Return the [x, y] coordinate for the center point of the cell that contains the specified text.  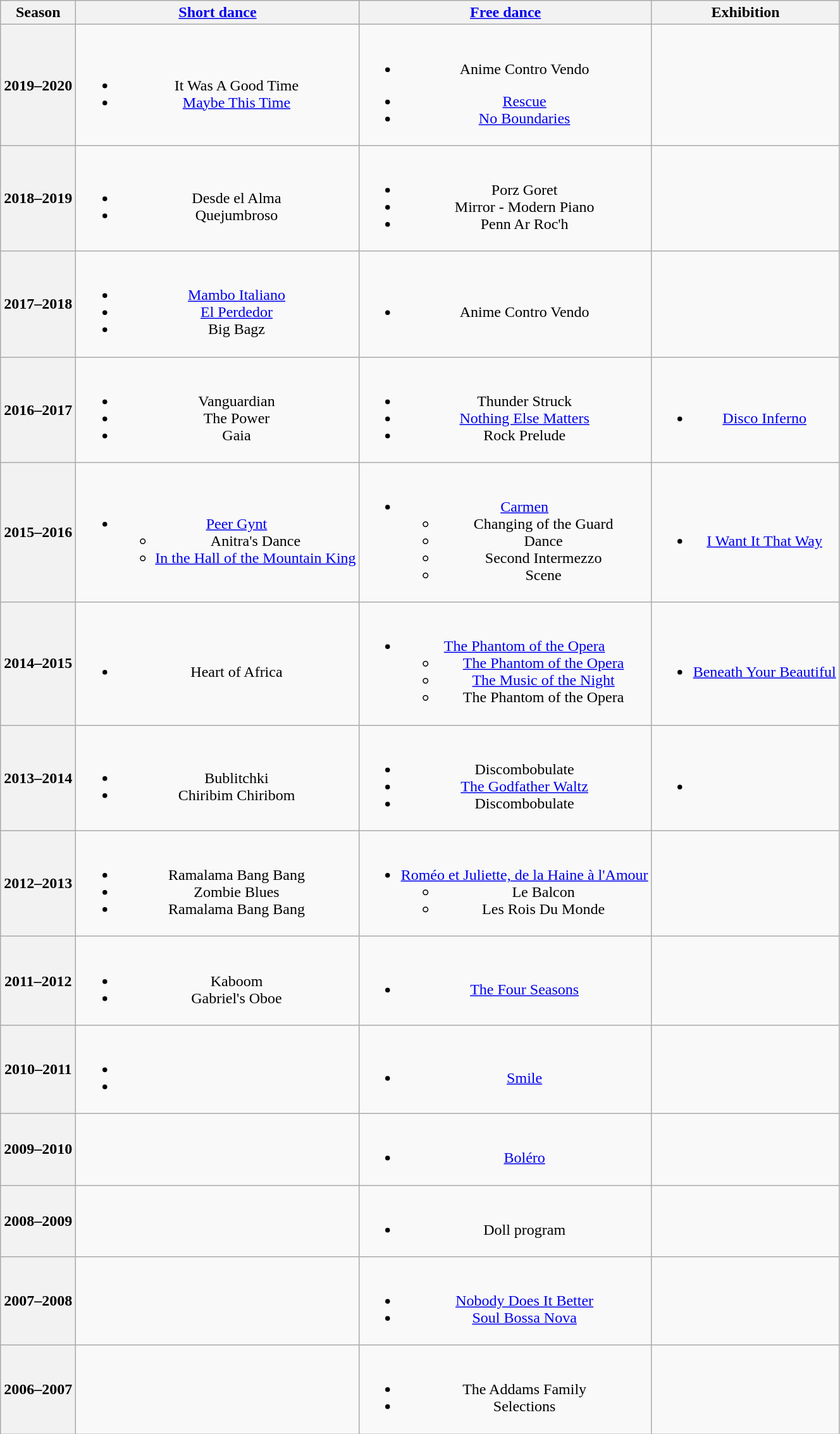
Porz Goret Mirror - Modern Piano Penn Ar Roc'h [505, 199]
Anime Contro Vendo [505, 304]
I Want It That Way [745, 533]
Doll program [505, 1221]
Exhibition [745, 13]
Free dance [505, 13]
Season [38, 13]
Bublitchki Chiribim Chiribom [218, 778]
Smile [505, 1069]
2018–2019 [38, 199]
2009–2010 [38, 1149]
2014–2015 [38, 664]
Roméo et Juliette, de la Haine à l'Amour Le BalconLes Rois Du Monde [505, 883]
2007–2008 [38, 1301]
2015–2016 [38, 533]
Heart of Africa [218, 664]
Discombobulate The Godfather Waltz Discombobulate [505, 778]
Beneath Your Beautiful [745, 664]
Boléro [505, 1149]
Thunder Struck Nothing Else Matters Rock Prelude [505, 410]
Disco Inferno [745, 410]
2019–2020 [38, 85]
2011–2012 [38, 980]
2017–2018 [38, 304]
It Was A Good Time Maybe This Time [218, 85]
The Phantom of the Opera The Phantom of the OperaThe Music of the NightThe Phantom of the Opera [505, 664]
Peer Gynt Anitra's DanceIn the Hall of the Mountain King [218, 533]
Ramalama Bang Bang Zombie Blues Ramalama Bang Bang [218, 883]
The Four Seasons [505, 980]
2016–2017 [38, 410]
2008–2009 [38, 1221]
2010–2011 [38, 1069]
Kaboom Gabriel's Oboe [218, 980]
Nobody Does It Better Soul Bossa Nova [505, 1301]
Carmen Changing of the GuardDanceSecond IntermezzoScene [505, 533]
2013–2014 [38, 778]
Desde el Alma Quejumbroso [218, 199]
Mambo Italiano El Perdedor Big Bagz [218, 304]
2006–2007 [38, 1390]
Short dance [218, 13]
The Addams FamilySelections [505, 1390]
2012–2013 [38, 883]
Vanguardian The Power Gaia [218, 410]
Anime Contro Vendo Rescue No Boundaries [505, 85]
